Provide the [X, Y] coordinate of the cell's center where the given text is located.  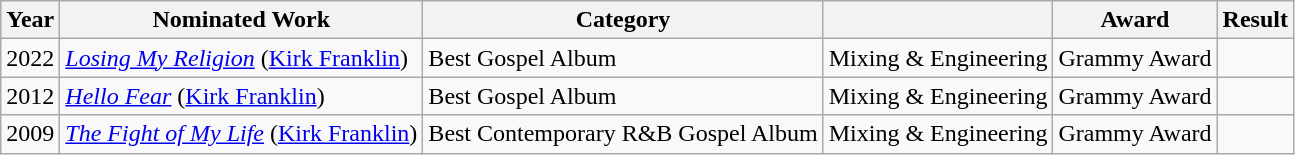
Hello Fear (Kirk Franklin) [242, 96]
Year [30, 20]
Category [623, 20]
Award [1135, 20]
Best Contemporary R&B Gospel Album [623, 134]
2012 [30, 96]
2022 [30, 58]
Nominated Work [242, 20]
Losing My Religion (Kirk Franklin) [242, 58]
The Fight of My Life (Kirk Franklin) [242, 134]
2009 [30, 134]
Result [1255, 20]
